Determine the [x, y] coordinate at the center of the cell enclosing the given text.  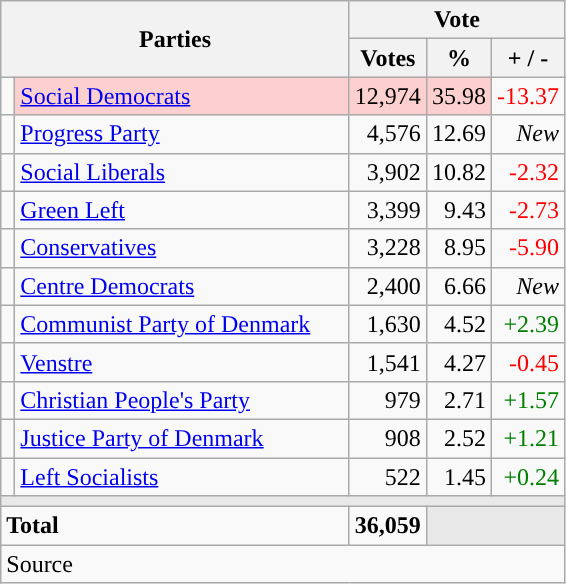
+ / - [528, 58]
Venstre [182, 362]
908 [388, 438]
12.69 [458, 134]
Green Left [182, 210]
4,576 [388, 134]
+2.39 [528, 324]
Vote [456, 20]
1.45 [458, 477]
36,059 [388, 526]
1,541 [388, 362]
Social Liberals [182, 172]
-13.37 [528, 96]
12,974 [388, 96]
Parties [176, 39]
4.27 [458, 362]
Total [176, 526]
Communist Party of Denmark [182, 324]
Progress Party [182, 134]
Votes [388, 58]
Justice Party of Denmark [182, 438]
2,400 [388, 286]
9.43 [458, 210]
1,630 [388, 324]
3,399 [388, 210]
8.95 [458, 248]
Social Democrats [182, 96]
10.82 [458, 172]
-5.90 [528, 248]
2.71 [458, 400]
+1.21 [528, 438]
Centre Democrats [182, 286]
35.98 [458, 96]
522 [388, 477]
-2.73 [528, 210]
+1.57 [528, 400]
Left Socialists [182, 477]
3,902 [388, 172]
Source [283, 564]
-0.45 [528, 362]
+0.24 [528, 477]
3,228 [388, 248]
979 [388, 400]
6.66 [458, 286]
Christian People's Party [182, 400]
4.52 [458, 324]
% [458, 58]
-2.32 [528, 172]
Conservatives [182, 248]
2.52 [458, 438]
